Identify which cell holds the provided text, then report its (X, Y) central coordinate. 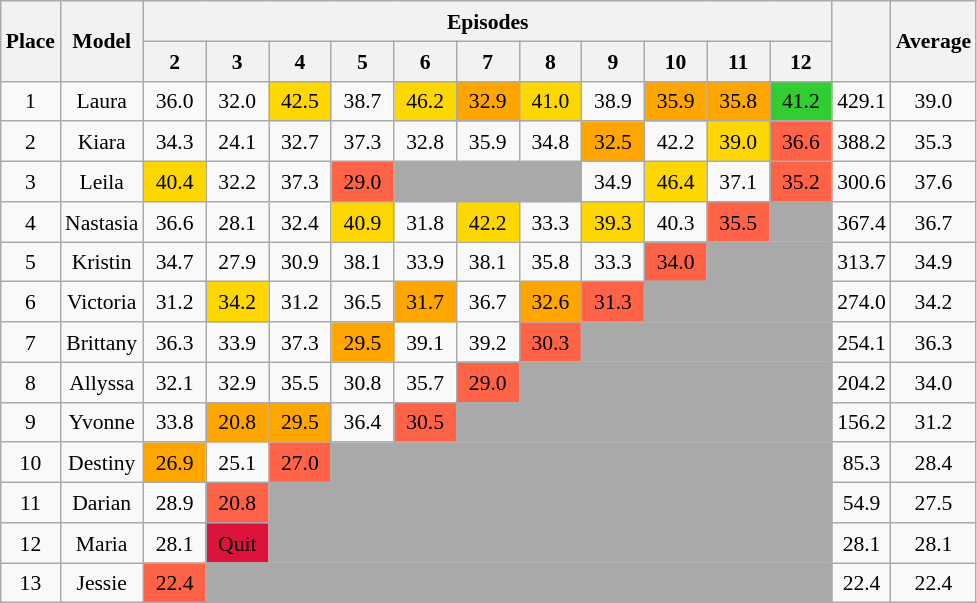
32.0 (238, 101)
40.9 (362, 222)
46.2 (426, 101)
41.0 (550, 101)
36.4 (362, 422)
Quit (238, 543)
39.1 (426, 342)
25.1 (238, 463)
Victoria (102, 302)
31.3 (614, 302)
Nastasia (102, 222)
32.6 (550, 302)
85.3 (862, 463)
Allyssa (102, 382)
156.2 (862, 422)
Kristin (102, 262)
31.7 (426, 302)
13 (30, 583)
Darian (102, 503)
429.1 (862, 101)
33.8 (174, 422)
35.2 (802, 182)
40.4 (174, 182)
32.2 (238, 182)
41.2 (802, 101)
32.4 (300, 222)
Yvonne (102, 422)
39.3 (614, 222)
37.6 (934, 182)
39.2 (488, 342)
24.1 (238, 142)
30.9 (300, 262)
388.2 (862, 142)
Episodes (488, 21)
204.2 (862, 382)
300.6 (862, 182)
Maria (102, 543)
28.9 (174, 503)
32.1 (174, 382)
Laura (102, 101)
37.1 (738, 182)
313.7 (862, 262)
35.7 (426, 382)
35.3 (934, 142)
28.4 (934, 463)
38.9 (614, 101)
32.5 (614, 142)
274.0 (862, 302)
Place (30, 41)
46.4 (676, 182)
26.9 (174, 463)
27.0 (300, 463)
254.1 (862, 342)
27.9 (238, 262)
Jessie (102, 583)
30.5 (426, 422)
27.5 (934, 503)
32.8 (426, 142)
40.3 (676, 222)
34.8 (550, 142)
34.3 (174, 142)
Leila (102, 182)
Average (934, 41)
Brittany (102, 342)
Kiara (102, 142)
367.4 (862, 222)
30.3 (550, 342)
Destiny (102, 463)
32.7 (300, 142)
30.8 (362, 382)
1 (30, 101)
38.7 (362, 101)
54.9 (862, 503)
31.8 (426, 222)
36.0 (174, 101)
36.5 (362, 302)
Model (102, 41)
42.5 (300, 101)
34.7 (174, 262)
